Search for the cell housing the specified text and yield its [X, Y] center coordinate. 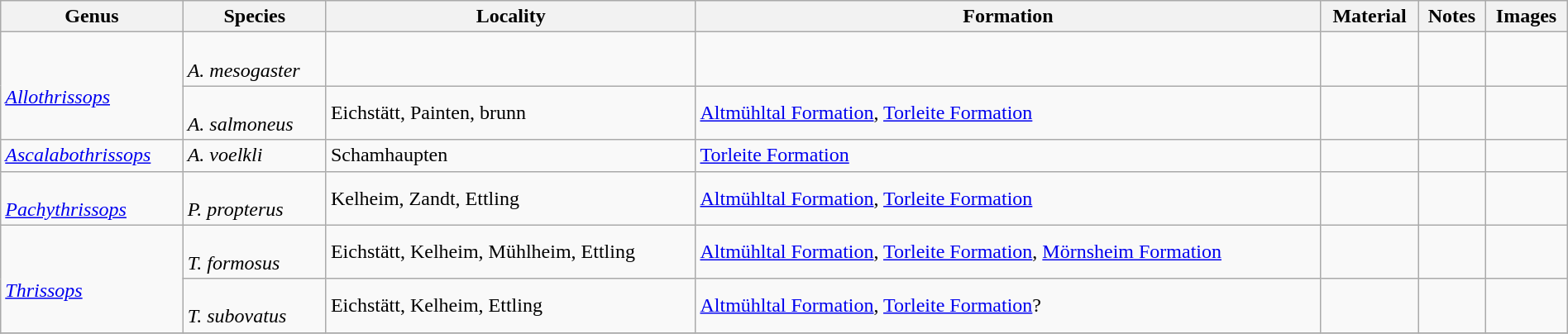
A. salmoneus [255, 112]
A. voelkli [255, 155]
Torleite Formation [1008, 155]
Locality [511, 17]
Eichstätt, Kelheim, Mühlheim, Ettling [511, 251]
Material [1370, 17]
Notes [1452, 17]
Altmühltal Formation, Torleite Formation, Mörnsheim Formation [1008, 251]
Altmühltal Formation, Torleite Formation? [1008, 306]
Allothrissops [92, 86]
T. subovatus [255, 306]
Genus [92, 17]
Kelheim, Zandt, Ettling [511, 198]
A. mesogaster [255, 60]
Ascalabothrissops [92, 155]
T. formosus [255, 251]
Formation [1008, 17]
Schamhaupten [511, 155]
Eichstätt, Painten, brunn [511, 112]
Eichstätt, Kelheim, Ettling [511, 306]
Pachythrissops [92, 198]
P. propterus [255, 198]
Thrissops [92, 279]
Species [255, 17]
Images [1527, 17]
